For the text-containing cell, return its midpoint in [x, y] coordinate format. 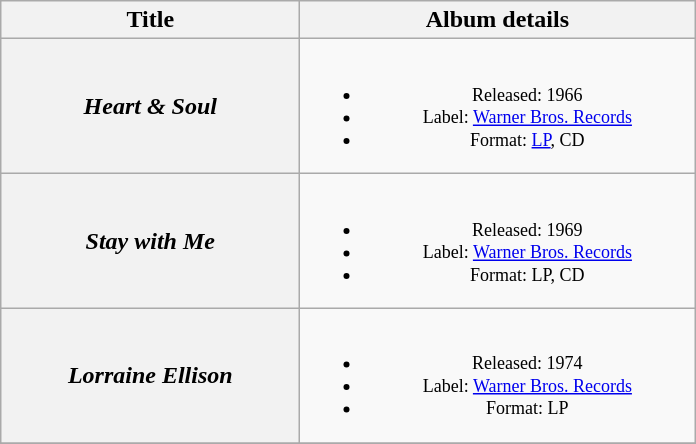
Lorraine Ellison [150, 376]
Released: 1969Label: Warner Bros. RecordsFormat: LP, CD [498, 240]
Album details [498, 20]
Stay with Me [150, 240]
Released: 1966Label: Warner Bros. RecordsFormat: LP, CD [498, 106]
Title [150, 20]
Heart & Soul [150, 106]
Released: 1974Label: Warner Bros. RecordsFormat: LP [498, 376]
